Provide the [X, Y] coordinate of the cell's center where the given text is located.  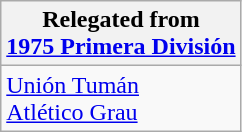
Relegated from1975 Primera División [121, 34]
Unión Tumán Atlético Grau [121, 98]
